Identify which cell holds the provided text, then report its (X, Y) central coordinate. 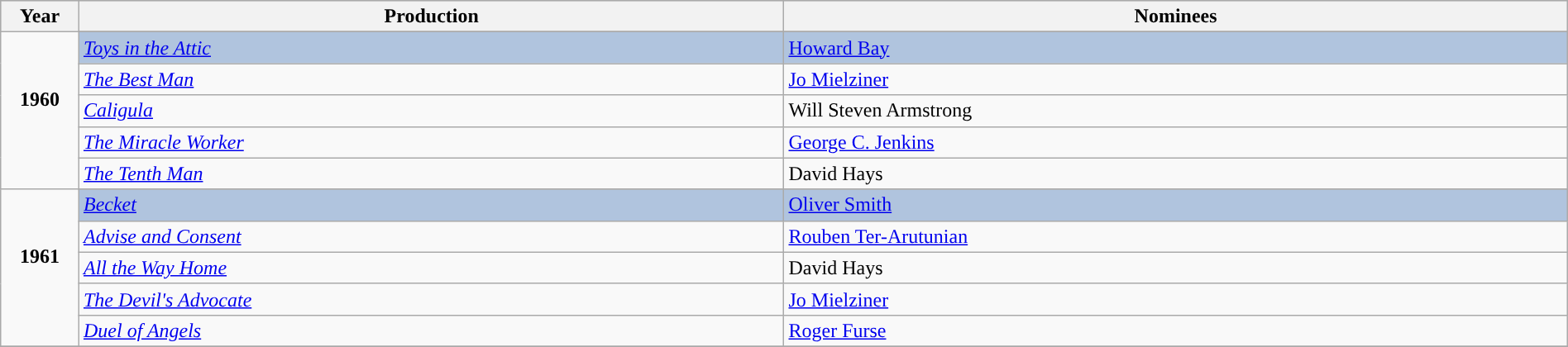
The Miracle Worker (432, 142)
1960 (40, 111)
Caligula (432, 111)
The Devil's Advocate (432, 299)
Duel of Angels (432, 330)
1961 (40, 268)
Production (432, 17)
Oliver Smith (1176, 205)
Becket (432, 205)
Howard Bay (1176, 48)
Rouben Ter-Arutunian (1176, 236)
Toys in the Attic (432, 48)
George C. Jenkins (1176, 142)
The Best Man (432, 79)
Will Steven Armstrong (1176, 111)
Roger Furse (1176, 330)
All the Way Home (432, 268)
Advise and Consent (432, 236)
The Tenth Man (432, 173)
Nominees (1176, 17)
Year (40, 17)
